Determine the [X, Y] coordinate at the center of the cell enclosing the given text.  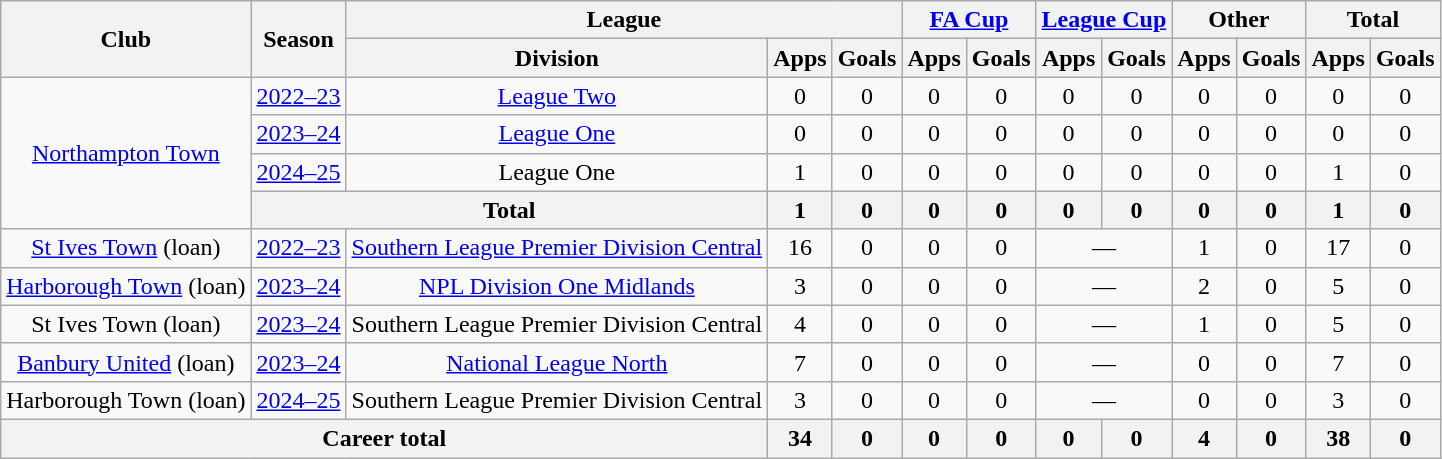
League Two [557, 96]
Northampton Town [126, 153]
League [624, 20]
2 [1204, 286]
38 [1338, 438]
Season [298, 39]
National League North [557, 362]
NPL Division One Midlands [557, 286]
17 [1338, 248]
16 [800, 248]
Career total [384, 438]
Club [126, 39]
League Cup [1104, 20]
Other [1239, 20]
Division [557, 58]
FA Cup [969, 20]
Banbury United (loan) [126, 362]
34 [800, 438]
